Pinpoint the cell where the given text exists, returning its [x, y] midpoint coordinate. 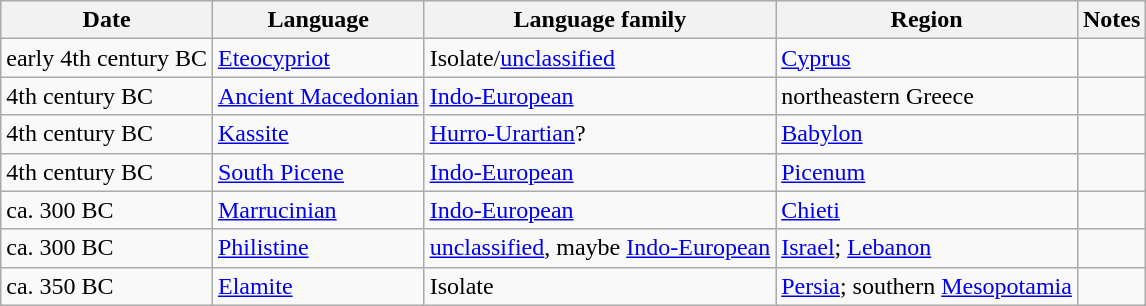
Elamite [318, 286]
Philistine [318, 248]
Persia; southern Mesopotamia [927, 286]
South Picene [318, 172]
Kassite [318, 134]
Chieti [927, 210]
ca. 350 BC [107, 286]
Date [107, 20]
Cyprus [927, 58]
Eteocypriot [318, 58]
Region [927, 20]
Language family [600, 20]
Isolate/unclassified [600, 58]
early 4th century BC [107, 58]
Babylon [927, 134]
Marrucinian [318, 210]
Language [318, 20]
northeastern Greece [927, 96]
Picenum [927, 172]
unclassified, maybe Indo-European [600, 248]
Israel; Lebanon [927, 248]
Ancient Macedonian [318, 96]
Notes [1111, 20]
Hurro-Urartian? [600, 134]
Isolate [600, 286]
